Identify which cell holds the provided text, then report its (x, y) central coordinate. 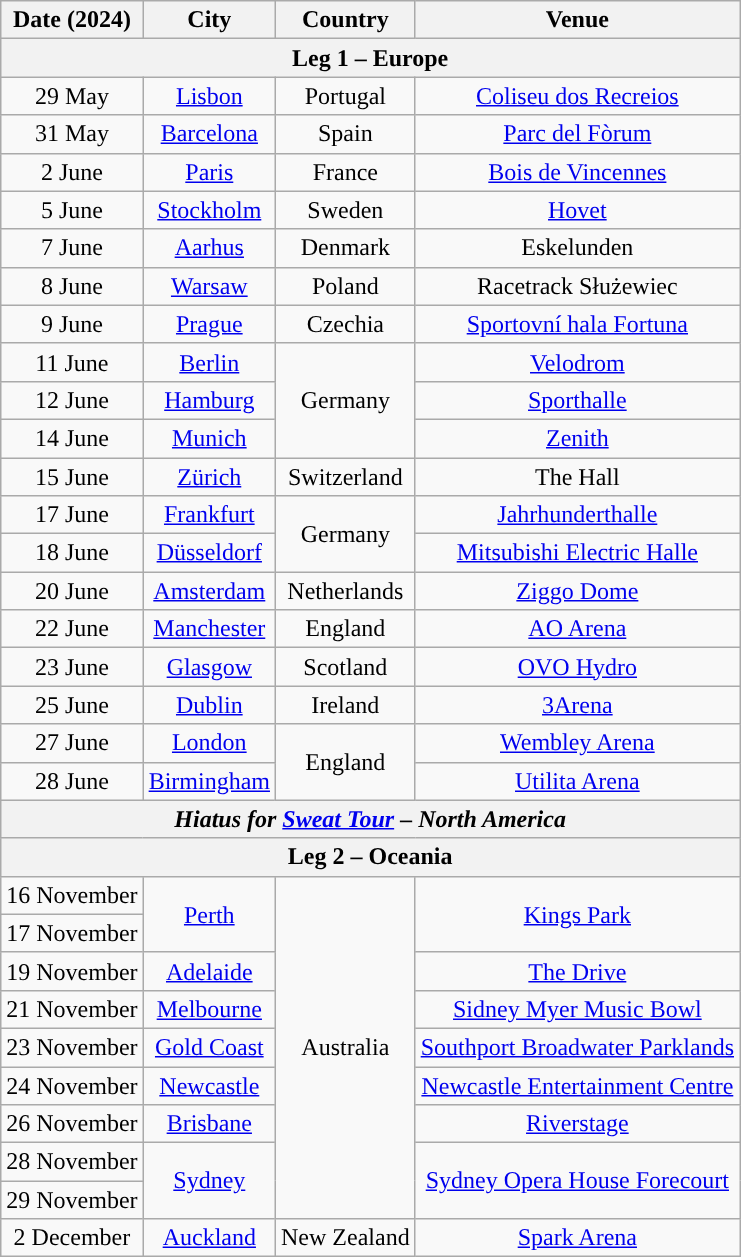
9 June (72, 324)
20 June (72, 591)
Ziggo Dome (577, 591)
17 November (72, 933)
Utilita Arena (577, 781)
OVO Hydro (577, 667)
Hiatus for Sweat Tour – North America (370, 819)
Perth (209, 914)
AO Arena (577, 629)
Date (2024) (72, 20)
Sidney Myer Music Bowl (577, 1009)
Munich (209, 438)
Glasgow (209, 667)
Eskelunden (577, 248)
Düsseldorf (209, 553)
Mitsubishi Electric Halle (577, 553)
London (209, 743)
3Arena (577, 705)
Scotland (346, 667)
Poland (346, 286)
Adelaide (209, 971)
Coliseu dos Recreios (577, 96)
City (209, 20)
15 June (72, 477)
Frankfurt (209, 515)
Lisbon (209, 96)
Bois de Vincennes (577, 172)
2 December (72, 1238)
New Zealand (346, 1238)
24 November (72, 1085)
Netherlands (346, 591)
22 June (72, 629)
Sydney Opera House Forecourt (577, 1181)
29 May (72, 96)
Spain (346, 134)
Auckland (209, 1238)
Kings Park (577, 914)
Racetrack Służewiec (577, 286)
Gold Coast (209, 1047)
Sportovní hala Fortuna (577, 324)
Southport Broadwater Parklands (577, 1047)
27 June (72, 743)
Hamburg (209, 400)
16 November (72, 895)
2 June (72, 172)
Brisbane (209, 1124)
Denmark (346, 248)
Australia (346, 1048)
Ireland (346, 705)
25 June (72, 705)
17 June (72, 515)
Riverstage (577, 1124)
11 June (72, 362)
23 June (72, 667)
29 November (72, 1200)
Zenith (577, 438)
The Hall (577, 477)
5 June (72, 210)
Amsterdam (209, 591)
Melbourne (209, 1009)
Manchester (209, 629)
Stockholm (209, 210)
18 June (72, 553)
Birmingham (209, 781)
12 June (72, 400)
Hovet (577, 210)
Newcastle Entertainment Centre (577, 1085)
Dublin (209, 705)
Zürich (209, 477)
Newcastle (209, 1085)
7 June (72, 248)
Berlin (209, 362)
Warsaw (209, 286)
28 June (72, 781)
Sweden (346, 210)
Barcelona (209, 134)
23 November (72, 1047)
Switzerland (346, 477)
Sydney (209, 1181)
France (346, 172)
Leg 2 – Oceania (370, 857)
Portugal (346, 96)
Venue (577, 20)
Wembley Arena (577, 743)
8 June (72, 286)
28 November (72, 1162)
Aarhus (209, 248)
Country (346, 20)
The Drive (577, 971)
Leg 1 – Europe (370, 58)
Parc del Fòrum (577, 134)
26 November (72, 1124)
Jahrhunderthalle (577, 515)
Czechia (346, 324)
Velodrom (577, 362)
Prague (209, 324)
Sporthalle (577, 400)
Spark Arena (577, 1238)
Paris (209, 172)
14 June (72, 438)
19 November (72, 971)
31 May (72, 134)
21 November (72, 1009)
